Detect which cell encompasses the target text, then output its (x, y) center coordinate. 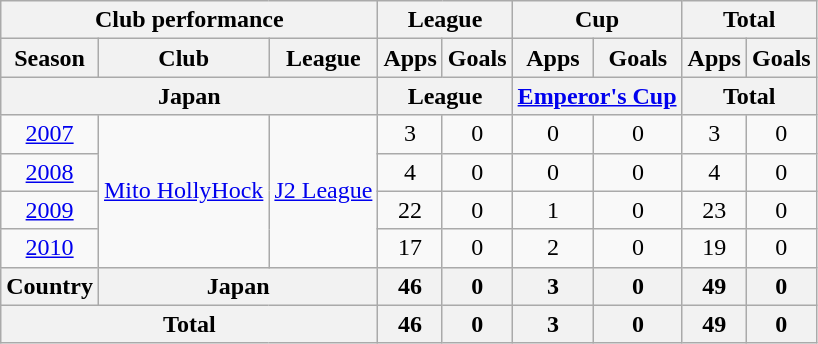
Season (50, 58)
2010 (50, 248)
Emperor's Cup (597, 96)
23 (714, 210)
2007 (50, 134)
2008 (50, 172)
Cup (597, 20)
J2 League (324, 191)
Mito HollyHock (183, 191)
1 (553, 210)
17 (410, 248)
22 (410, 210)
Club (183, 58)
19 (714, 248)
2009 (50, 210)
Club performance (190, 20)
Country (50, 286)
2 (553, 248)
